From the cell containing the given text, extract its center point as (X, Y) coordinate. 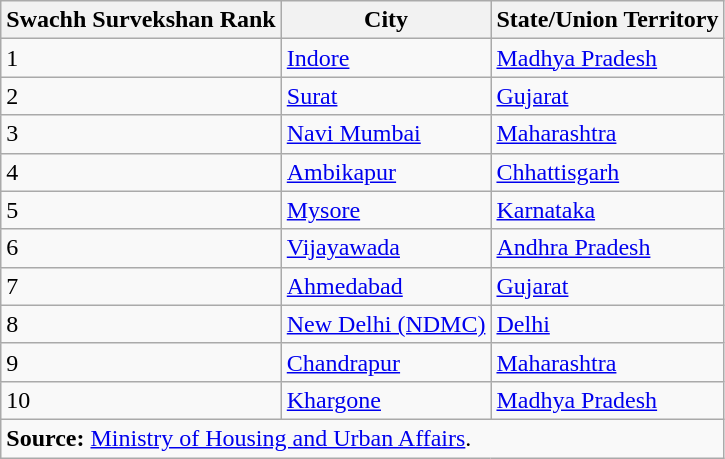
Surat (386, 96)
7 (141, 286)
Swachh Survekshan Rank (141, 20)
Chhattisgarh (608, 172)
5 (141, 210)
4 (141, 172)
Delhi (608, 324)
Ahmedabad (386, 286)
1 (141, 58)
New Delhi (NDMC) (386, 324)
Andhra Pradesh (608, 248)
9 (141, 362)
Mysore (386, 210)
Source: Ministry of Housing and Urban Affairs. (362, 438)
State/Union Territory (608, 20)
Vijayawada (386, 248)
6 (141, 248)
Karnataka (608, 210)
Indore (386, 58)
3 (141, 134)
8 (141, 324)
Khargone (386, 400)
Navi Mumbai (386, 134)
Chandrapur (386, 362)
Ambikapur (386, 172)
2 (141, 96)
10 (141, 400)
City (386, 20)
